For the text-containing cell, return its midpoint in [X, Y] coordinate format. 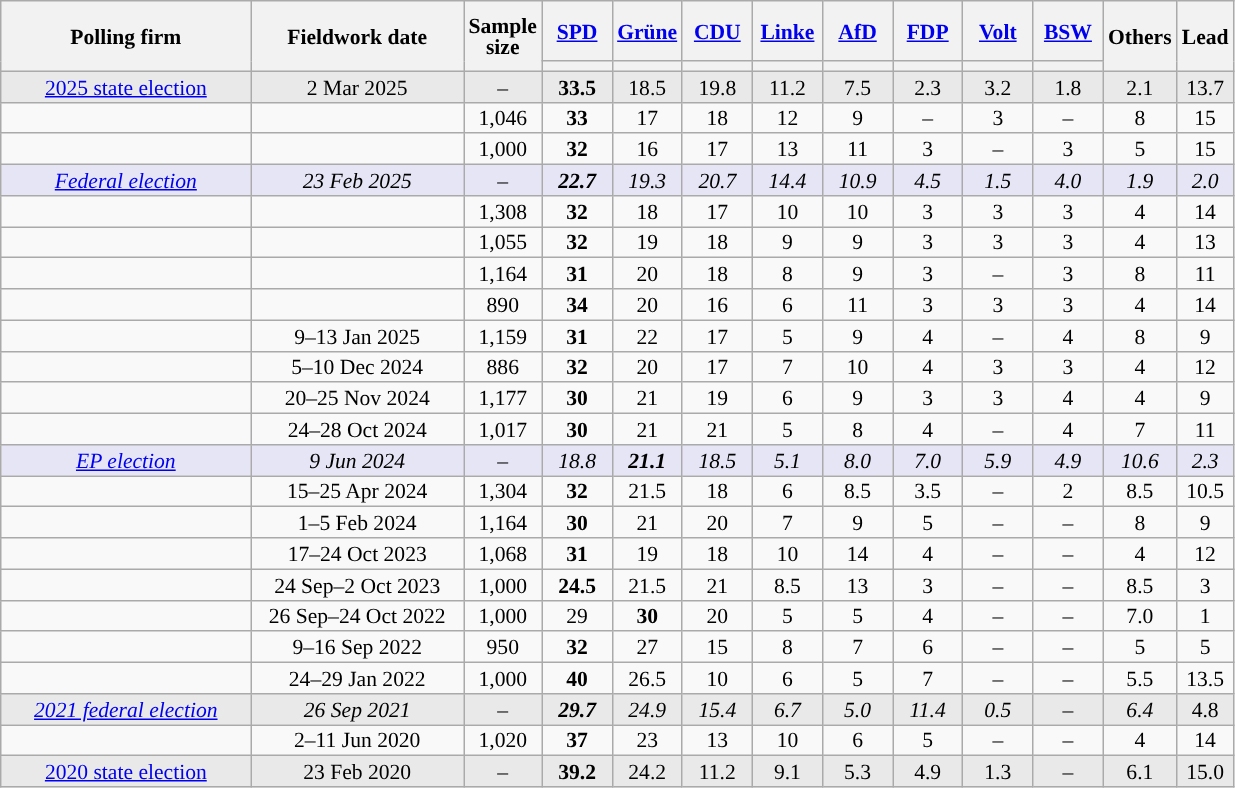
9–16 Sep 2022 [358, 648]
24.5 [577, 584]
5.0 [857, 710]
26 Sep–24 Oct 2022 [358, 616]
29 [577, 616]
24.9 [647, 710]
10.9 [857, 180]
BSW [1068, 31]
4.0 [1068, 180]
13.5 [1206, 678]
CDU [717, 31]
Others [1140, 36]
2020 state election [126, 772]
2021 federal election [126, 710]
Fieldwork date [358, 36]
1,046 [503, 118]
24 Sep–2 Oct 2023 [358, 584]
1.5 [998, 180]
7.5 [857, 86]
AfD [857, 31]
5.1 [787, 460]
2 Mar 2025 [358, 86]
18.8 [577, 460]
4.5 [928, 180]
5.3 [857, 772]
1,159 [503, 336]
1,068 [503, 554]
9 Jun 2024 [358, 460]
29.7 [577, 710]
19.8 [717, 86]
23 Feb 2025 [358, 180]
22.7 [577, 180]
13.7 [1206, 86]
26.5 [647, 678]
5–10 Dec 2024 [358, 366]
3.2 [998, 86]
24–28 Oct 2024 [358, 430]
950 [503, 648]
37 [577, 740]
10.6 [1140, 460]
1,308 [503, 212]
4.8 [1206, 710]
1.3 [998, 772]
1,020 [503, 740]
0.5 [998, 710]
27 [647, 648]
5.5 [1140, 678]
34 [577, 304]
20.7 [717, 180]
39.2 [577, 772]
3.5 [928, 492]
Federal election [126, 180]
20–25 Nov 2024 [358, 398]
886 [503, 366]
1–5 Feb 2024 [358, 522]
33.5 [577, 86]
EP election [126, 460]
1.9 [1140, 180]
1,017 [503, 430]
6.7 [787, 710]
23 [647, 740]
8.0 [857, 460]
9.1 [787, 772]
33 [577, 118]
890 [503, 304]
1.8 [1068, 86]
26 Sep 2021 [358, 710]
2025 state election [126, 86]
Grüne [647, 31]
1 [1206, 616]
17–24 Oct 2023 [358, 554]
23 Feb 2020 [358, 772]
2–11 Jun 2020 [358, 740]
2 [1068, 492]
21.1 [647, 460]
FDP [928, 31]
10.5 [1206, 492]
SPD [577, 31]
14.4 [787, 180]
Volt [998, 31]
11.4 [928, 710]
19.3 [647, 180]
6.4 [1140, 710]
Polling firm [126, 36]
5.9 [998, 460]
22 [647, 336]
Lead [1206, 36]
40 [577, 678]
6.1 [1140, 772]
2.1 [1140, 86]
9–13 Jan 2025 [358, 336]
2.0 [1206, 180]
15.4 [717, 710]
24–29 Jan 2022 [358, 678]
1,055 [503, 242]
1,177 [503, 398]
24.2 [647, 772]
Linke [787, 31]
1,304 [503, 492]
15–25 Apr 2024 [358, 492]
Samplesize [503, 36]
15.0 [1206, 772]
